Scan for the cell matching the given text and deliver its (X, Y) coordinate at center. 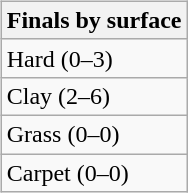
Clay (2–6) (94, 96)
Finals by surface (94, 20)
Carpet (0–0) (94, 173)
Hard (0–3) (94, 58)
Grass (0–0) (94, 134)
